Identify which cell holds the provided text, then report its [X, Y] central coordinate. 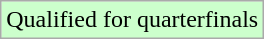
Qualified for quarterfinals [132, 20]
